Search for the cell housing the specified text and yield its (X, Y) center coordinate. 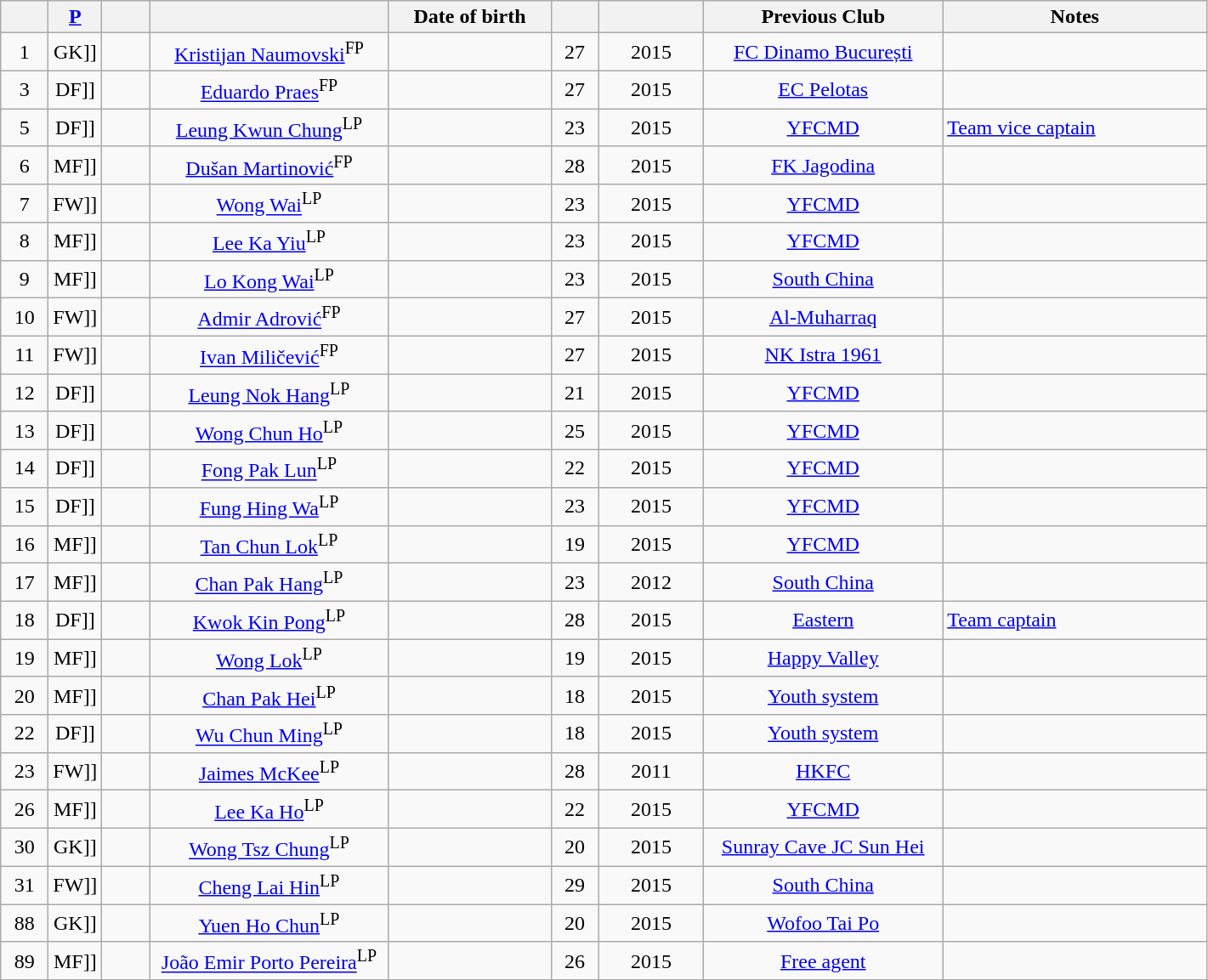
25 (575, 430)
1 (25, 53)
Team captain (1075, 620)
EC Pelotas (823, 90)
Chan Pak HeiLP (269, 695)
10 (25, 318)
FC Dinamo București (823, 53)
Leung Nok HangLP (269, 393)
8 (25, 241)
6 (25, 165)
Fong Pak LunLP (269, 469)
2011 (651, 772)
Notes (1075, 17)
Lo Kong WaiLP (269, 279)
P (75, 17)
Kristijan NaumovskiFP (269, 53)
Yuen Ho ChunLP (269, 923)
Eastern (823, 620)
Wong Tsz ChungLP (269, 847)
Chan Pak HangLP (269, 583)
12 (25, 393)
9 (25, 279)
Wong LokLP (269, 658)
Kwok Kin PongLP (269, 620)
88 (25, 923)
29 (575, 886)
Wofoo Tai Po (823, 923)
89 (25, 960)
Date of birth (469, 17)
Cheng Lai HinLP (269, 886)
14 (25, 469)
17 (25, 583)
Sunray Cave JC Sun Hei (823, 847)
30 (25, 847)
Eduardo PraesFP (269, 90)
Leung Kwun ChungLP (269, 127)
5 (25, 127)
2012 (651, 583)
FK Jagodina (823, 165)
11 (25, 355)
João Emir Porto PereiraLP (269, 960)
Ivan MiličevićFP (269, 355)
16 (25, 544)
Free agent (823, 960)
Happy Valley (823, 658)
Wu Chun MingLP (269, 734)
HKFC (823, 772)
Admir AdrovićFP (269, 318)
31 (25, 886)
Team vice captain (1075, 127)
7 (25, 204)
NK Istra 1961 (823, 355)
Tan Chun LokLP (269, 544)
3 (25, 90)
Dušan MartinovićFP (269, 165)
Lee Ka YiuLP (269, 241)
Fung Hing WaLP (269, 507)
Al-Muharraq (823, 318)
21 (575, 393)
Jaimes McKeeLP (269, 772)
Previous Club (823, 17)
Lee Ka HoLP (269, 809)
Wong Chun HoLP (269, 430)
13 (25, 430)
Wong WaiLP (269, 204)
15 (25, 507)
